For the text-containing cell, return its midpoint in (x, y) coordinate format. 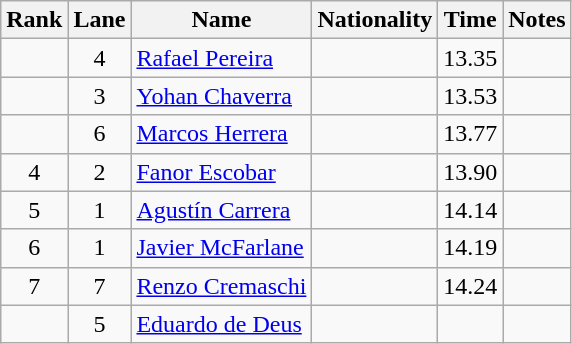
13.90 (470, 172)
14.14 (470, 210)
Eduardo de Deus (222, 324)
Renzo Cremaschi (222, 286)
Rafael Pereira (222, 58)
Agustín Carrera (222, 210)
13.35 (470, 58)
Marcos Herrera (222, 134)
Nationality (375, 20)
Yohan Chaverra (222, 96)
Lane (100, 20)
Fanor Escobar (222, 172)
14.24 (470, 286)
Time (470, 20)
Rank (34, 20)
Javier McFarlane (222, 248)
3 (100, 96)
13.77 (470, 134)
Notes (537, 20)
2 (100, 172)
14.19 (470, 248)
Name (222, 20)
13.53 (470, 96)
